Return [X, Y] of the center of cell containing provided text 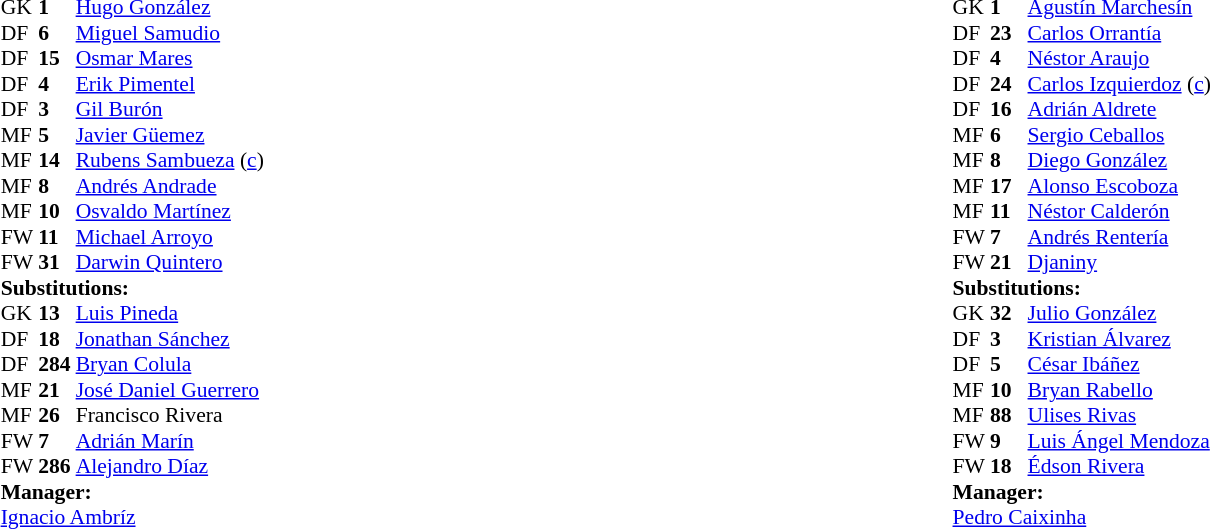
Erik Pimentel [170, 84]
Gil Burón [170, 109]
9 [1009, 441]
26 [57, 415]
31 [57, 263]
16 [1009, 109]
Adrián Marín [170, 441]
17 [1009, 186]
88 [1009, 415]
284 [57, 365]
Alejandro Díaz [170, 467]
Darwin Quintero [170, 263]
Rubens Sambueza (c) [170, 161]
Bryan Colula [170, 365]
Jonathan Sánchez [170, 339]
José Daniel Guerrero [170, 390]
Manager: [132, 492]
Andrés Andrade [170, 186]
Francisco Rivera [170, 415]
32 [1009, 313]
24 [1009, 84]
Osmar Mares [170, 59]
Luis Pineda [170, 313]
13 [57, 313]
Substitutions: [132, 288]
Osvaldo Martínez [170, 211]
15 [57, 59]
Michael Arroyo [170, 237]
14 [57, 161]
286 [57, 467]
23 [1009, 33]
Miguel Samudio [170, 33]
Javier Güemez [170, 135]
